Pinpoint the cell where the given text exists, returning its (x, y) midpoint coordinate. 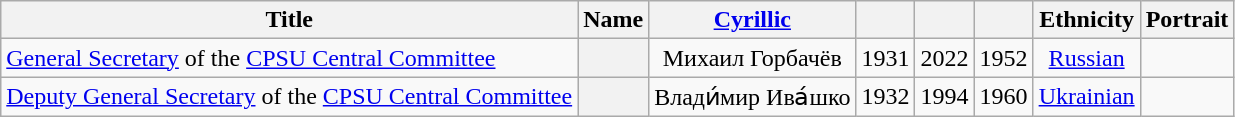
Ukrainian (1086, 97)
Portrait (1187, 20)
Влади́мир Ива́шко (752, 97)
1994 (944, 97)
Deputy General Secretary of the CPSU Central Committee (290, 97)
Title (290, 20)
General Secretary of the CPSU Central Committee (290, 58)
2022 (944, 58)
Михаил Горбачёв (752, 58)
1931 (886, 58)
Cyrillic (752, 20)
Name (614, 20)
Russian (1086, 58)
1960 (1004, 97)
1932 (886, 97)
1952 (1004, 58)
Ethnicity (1086, 20)
